Pinpoint the cell where the given text exists, returning its (X, Y) midpoint coordinate. 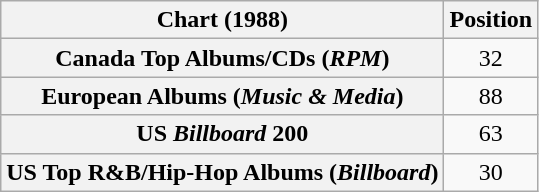
US Billboard 200 (222, 134)
63 (491, 134)
Chart (1988) (222, 20)
Position (491, 20)
88 (491, 96)
Canada Top Albums/CDs (RPM) (222, 58)
US Top R&B/Hip-Hop Albums (Billboard) (222, 172)
European Albums (Music & Media) (222, 96)
30 (491, 172)
32 (491, 58)
